Determine the [X, Y] coordinate at the center of the cell enclosing the given text.  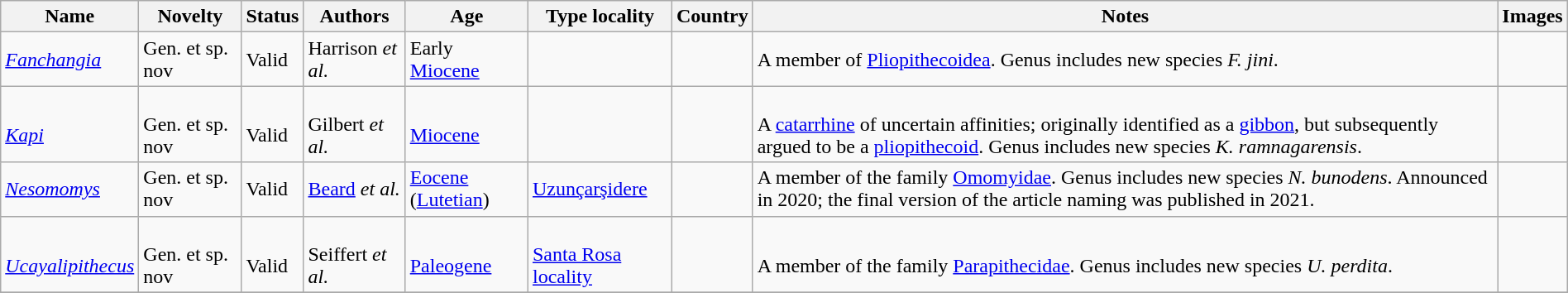
Novelty [190, 17]
Ucayalipithecus [69, 254]
Name [69, 17]
Harrison et al. [354, 60]
Type locality [600, 17]
Authors [354, 17]
Nesomomys [69, 189]
Images [1532, 17]
Kapi [69, 124]
Country [712, 17]
A member of the family Parapithecidae. Genus includes new species U. perdita. [1125, 254]
Santa Rosa locality [600, 254]
Early Miocene [466, 60]
Paleogene [466, 254]
A member of Pliopithecoidea. Genus includes new species F. jini. [1125, 60]
Status [273, 17]
Eocene (Lutetian) [466, 189]
Notes [1125, 17]
Beard et al. [354, 189]
Age [466, 17]
Gilbert et al. [354, 124]
Fanchangia [69, 60]
Seiffert et al. [354, 254]
Uzunçarşidere [600, 189]
Miocene [466, 124]
